Determine the [X, Y] coordinate at the center of the cell enclosing the given text.  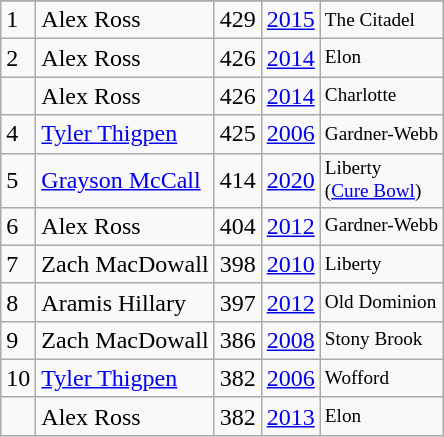
414 [238, 180]
Wofford [381, 378]
2015 [290, 20]
386 [238, 340]
Liberty(Cure Bowl) [381, 180]
Old Dominion [381, 302]
2008 [290, 340]
Liberty [381, 264]
5 [18, 180]
Aramis Hillary [125, 302]
9 [18, 340]
397 [238, 302]
425 [238, 134]
4 [18, 134]
398 [238, 264]
8 [18, 302]
Charlotte [381, 96]
2010 [290, 264]
Grayson McCall [125, 180]
The Citadel [381, 20]
6 [18, 226]
429 [238, 20]
404 [238, 226]
1 [18, 20]
2013 [290, 416]
7 [18, 264]
Stony Brook [381, 340]
10 [18, 378]
2 [18, 58]
2020 [290, 180]
